Find where the given text appears and provide that cell's center as (X, Y) coordinate. 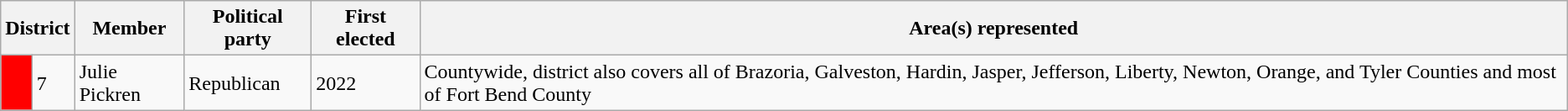
Area(s) represented (993, 29)
7 (54, 82)
Political party (248, 29)
First elected (365, 29)
District (38, 29)
Republican (248, 82)
Member (129, 29)
Julie Pickren (129, 82)
2022 (365, 82)
